Pinpoint the cell where the given text exists, returning its [X, Y] midpoint coordinate. 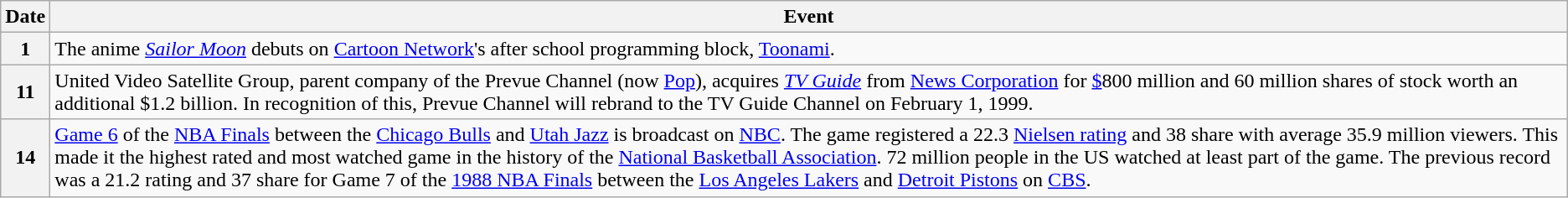
11 [25, 92]
Event [809, 17]
Date [25, 17]
The anime Sailor Moon debuts on Cartoon Network's after school programming block, Toonami. [809, 49]
14 [25, 158]
1 [25, 49]
